Provide the (x, y) coordinate of the cell's center where the given text is located.  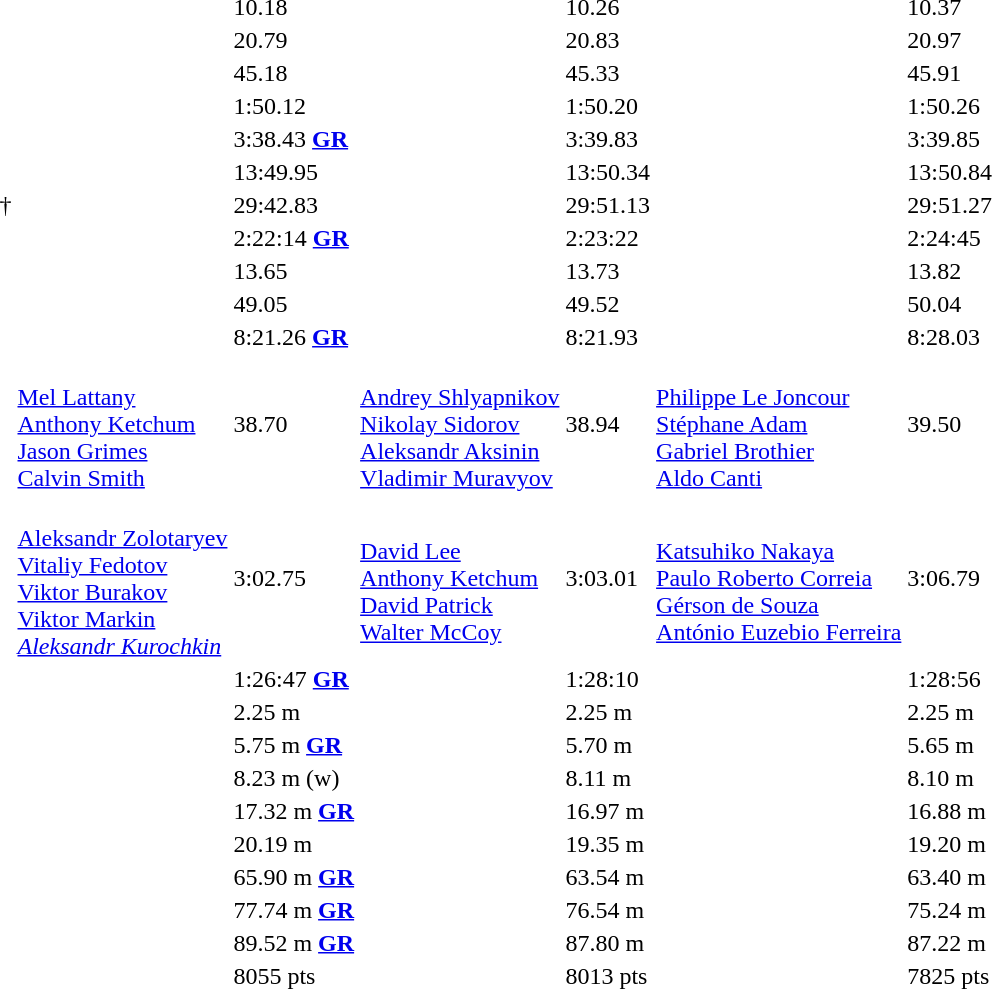
16.97 m (608, 811)
45.33 (608, 73)
1:50.12 (294, 106)
5.70 m (608, 745)
3:38.43 GR (294, 139)
2:23:22 (608, 238)
Mel LattanyAnthony KetchumJason GrimesCalvin Smith (122, 424)
8:21.93 (608, 337)
3:03.01 (608, 578)
29:51.13 (608, 205)
89.52 m GR (294, 943)
76.54 m (608, 910)
3:39.83 (608, 139)
2:22:14 GR (294, 238)
63.54 m (608, 877)
David LeeAnthony KetchumDavid PatrickWalter McCoy (460, 578)
38.70 (294, 424)
45.18 (294, 73)
20.83 (608, 40)
65.90 m GR (294, 877)
19.35 m (608, 844)
1:26:47 GR (294, 679)
13.73 (608, 271)
87.80 m (608, 943)
8:21.26 GR (294, 337)
Andrey ShlyapnikovNikolay SidorovAleksandr AksininVladimir Muravyov (460, 424)
49.05 (294, 304)
17.32 m GR (294, 811)
29:42.83 (294, 205)
Philippe Le JoncourStéphane AdamGabriel BrothierAldo Canti (779, 424)
49.52 (608, 304)
13:50.34 (608, 172)
Katsuhiko NakayaPaulo Roberto CorreiaGérson de SouzaAntónio Euzebio Ferreira (779, 578)
8.23 m (w) (294, 778)
1:28:10 (608, 679)
5.75 m GR (294, 745)
77.74 m GR (294, 910)
13.65 (294, 271)
3:02.75 (294, 578)
20.79 (294, 40)
1:50.20 (608, 106)
Aleksandr ZolotaryevVitaliy FedotovViktor BurakovViktor MarkinAleksandr Kurochkin (122, 578)
20.19 m (294, 844)
13:49.95 (294, 172)
8.11 m (608, 778)
38.94 (608, 424)
